For the text-containing cell, return its midpoint in [x, y] coordinate format. 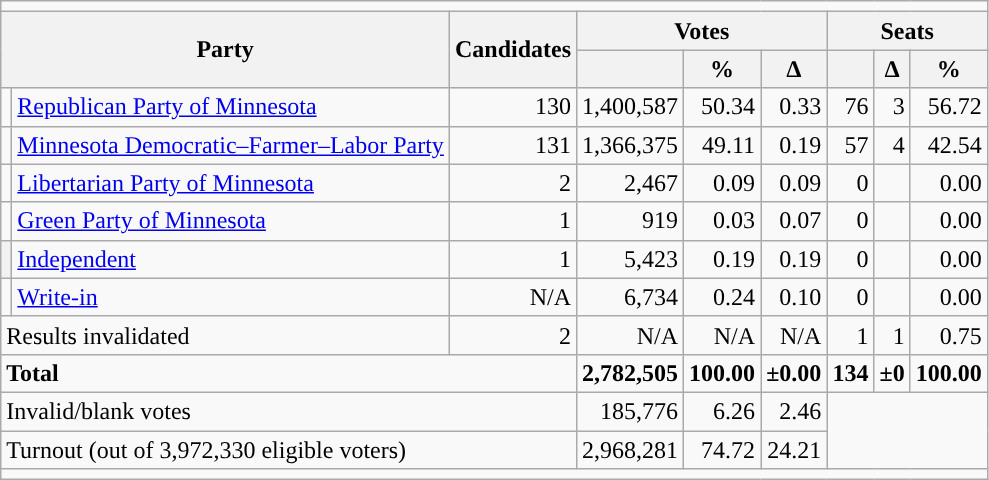
0.75 [948, 335]
Republican Party of Minnesota [231, 107]
±0.00 [794, 373]
Total [289, 373]
Minnesota Democratic–Farmer–Labor Party [231, 145]
24.21 [794, 449]
1,366,375 [630, 145]
919 [630, 221]
0.07 [794, 221]
Independent [231, 259]
2,968,281 [630, 449]
0.10 [794, 297]
50.34 [722, 107]
57 [850, 145]
Green Party of Minnesota [231, 221]
0.33 [794, 107]
2,467 [630, 183]
1,400,587 [630, 107]
0.24 [722, 297]
134 [850, 373]
56.72 [948, 107]
76 [850, 107]
±0 [892, 373]
42.54 [948, 145]
Write-in [231, 297]
5,423 [630, 259]
74.72 [722, 449]
Invalid/blank votes [289, 411]
Candidates [512, 50]
Seats [907, 31]
6,734 [630, 297]
0.03 [722, 221]
131 [512, 145]
185,776 [630, 411]
3 [892, 107]
Turnout (out of 3,972,330 eligible voters) [289, 449]
Votes [702, 31]
Libertarian Party of Minnesota [231, 183]
Results invalidated [226, 335]
Party [226, 50]
6.26 [722, 411]
4 [892, 145]
2.46 [794, 411]
49.11 [722, 145]
130 [512, 107]
2,782,505 [630, 373]
